Identify which cell holds the provided text, then report its (X, Y) central coordinate. 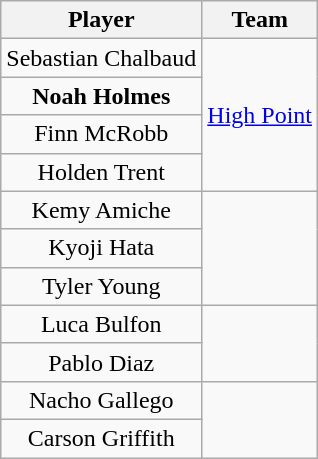
Holden Trent (102, 172)
Team (260, 20)
Tyler Young (102, 286)
Carson Griffith (102, 438)
Kyoji Hata (102, 248)
Noah Holmes (102, 96)
Finn McRobb (102, 134)
Luca Bulfon (102, 324)
Player (102, 20)
Pablo Diaz (102, 362)
Kemy Amiche (102, 210)
Nacho Gallego (102, 400)
High Point (260, 115)
Sebastian Chalbaud (102, 58)
